Find where the given text appears and provide that cell's center as (x, y) coordinate. 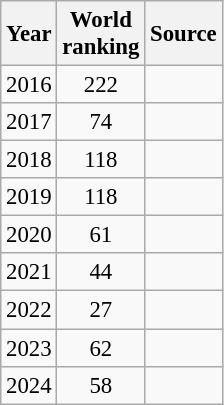
44 (101, 273)
2021 (29, 273)
2024 (29, 385)
Source (184, 34)
58 (101, 385)
Year (29, 34)
Worldranking (101, 34)
2018 (29, 160)
61 (101, 235)
62 (101, 348)
2019 (29, 197)
27 (101, 310)
2022 (29, 310)
74 (101, 122)
222 (101, 85)
2017 (29, 122)
2016 (29, 85)
2020 (29, 235)
2023 (29, 348)
